Extract the [X, Y] coordinate from the center of the cell holding the provided text.  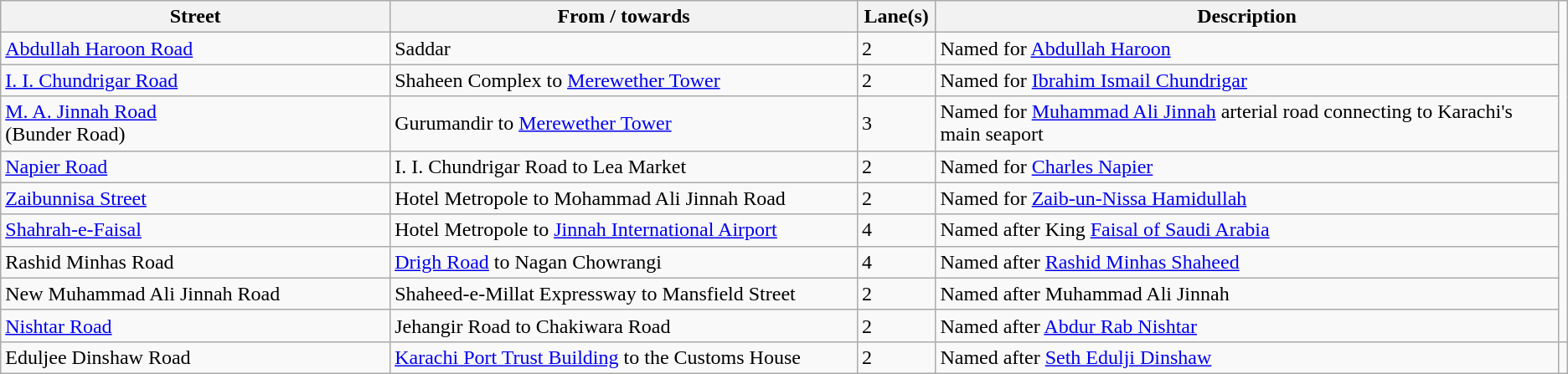
Shaheen Complex to Merewether Tower [624, 80]
Eduljee Dinshaw Road [196, 357]
Nishtar Road [196, 325]
I. I. Chundrigar Road [196, 80]
Named for Charles Napier [1246, 167]
Shaheed-e-Millat Expressway to Mansfield Street [624, 294]
Abdullah Haroon Road [196, 49]
Named after Seth Edulji Dinshaw [1246, 357]
Rashid Minhas Road [196, 262]
Named after Abdur Rab Nishtar [1246, 325]
Description [1246, 17]
Named for Ibrahim Ismail Chundrigar [1246, 80]
3 [896, 124]
Named for Zaib-un-Nissa Hamidullah [1246, 198]
Named for Muhammad Ali Jinnah arterial road connecting to Karachi's main seaport [1246, 124]
Hotel Metropole to Jinnah International Airport [624, 230]
Street [196, 17]
Napier Road [196, 167]
Hotel Metropole to Mohammad Ali Jinnah Road [624, 198]
M. A. Jinnah Road(Bunder Road) [196, 124]
Karachi Port Trust Building to the Customs House [624, 357]
New Muhammad Ali Jinnah Road [196, 294]
Named for Abdullah Haroon [1246, 49]
Named after Rashid Minhas Shaheed [1246, 262]
Named after King Faisal of Saudi Arabia [1246, 230]
Gurumandir to Merewether Tower [624, 124]
From / towards [624, 17]
Lane(s) [896, 17]
I. I. Chundrigar Road to Lea Market [624, 167]
Jehangir Road to Chakiwara Road [624, 325]
Zaibunnisa Street [196, 198]
Saddar [624, 49]
Named after Muhammad Ali Jinnah [1246, 294]
Shahrah-e-Faisal [196, 230]
Drigh Road to Nagan Chowrangi [624, 262]
